Extract the (x, y) coordinate from the center of the cell holding the provided text.  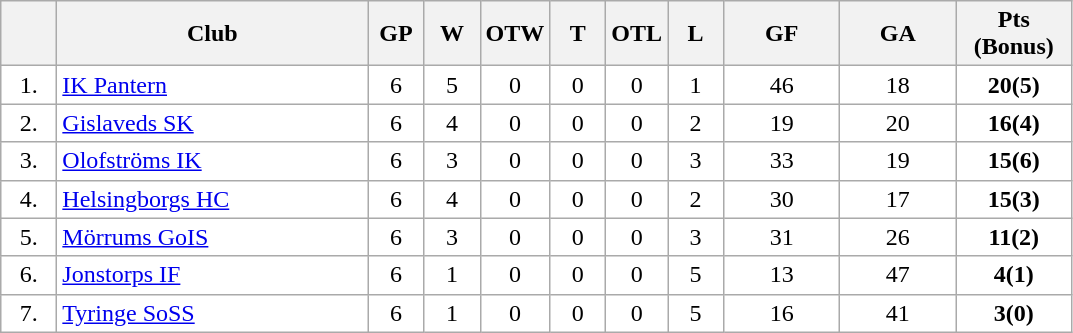
W (452, 34)
18 (898, 85)
33 (782, 161)
4. (29, 199)
Jonstorps IF (212, 275)
20(5) (1014, 85)
4(1) (1014, 275)
GF (782, 34)
26 (898, 237)
OTL (637, 34)
GA (898, 34)
46 (782, 85)
47 (898, 275)
7. (29, 313)
Pts (Bonus) (1014, 34)
OTW (515, 34)
30 (782, 199)
Helsingborgs HC (212, 199)
15(6) (1014, 161)
L (696, 34)
1. (29, 85)
GP (396, 34)
3. (29, 161)
17 (898, 199)
IK Pantern (212, 85)
Tyringe SoSS (212, 313)
20 (898, 123)
31 (782, 237)
3(0) (1014, 313)
6. (29, 275)
Gislaveds SK (212, 123)
15(3) (1014, 199)
41 (898, 313)
2. (29, 123)
Olofströms IK (212, 161)
11(2) (1014, 237)
13 (782, 275)
16(4) (1014, 123)
16 (782, 313)
T (578, 34)
Club (212, 34)
5. (29, 237)
Mörrums GoIS (212, 237)
